Provide the (x, y) coordinate of the cell's center where the given text is located.  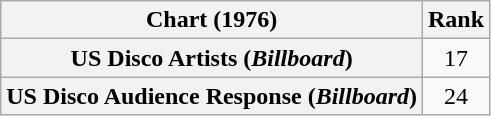
US Disco Artists (Billboard) (212, 58)
Chart (1976) (212, 20)
US Disco Audience Response (Billboard) (212, 96)
Rank (456, 20)
24 (456, 96)
17 (456, 58)
